Return the (x, y) coordinate for the center point of the cell that contains the specified text.  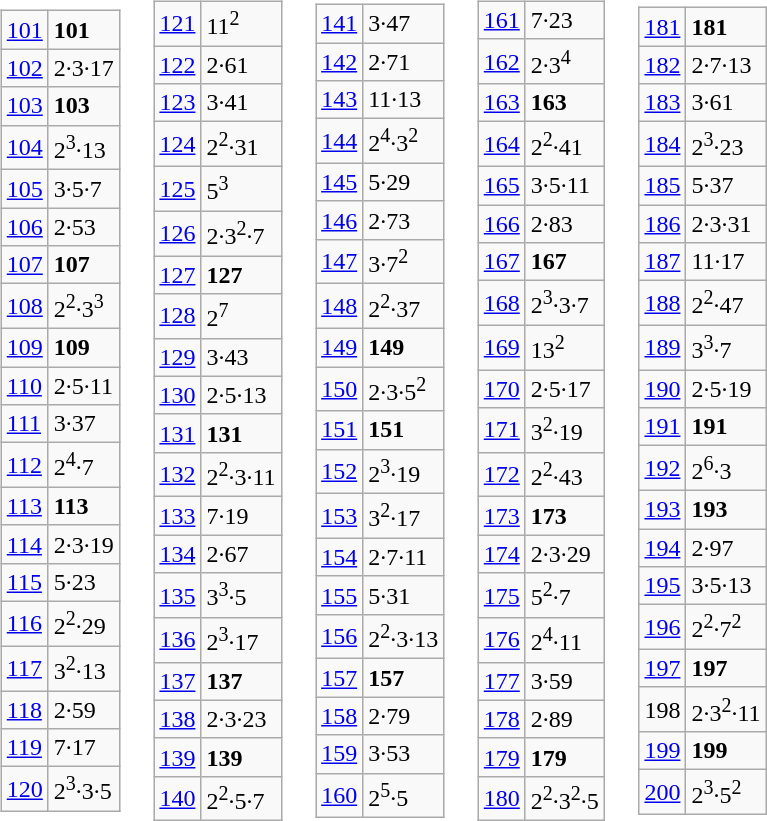
159 (340, 754)
2·7·11 (404, 557)
2·61 (241, 65)
110 (24, 386)
140 (178, 798)
32·17 (404, 516)
11·13 (404, 100)
186 (662, 224)
2·5·19 (726, 389)
154 (340, 557)
171 (502, 430)
188 (662, 304)
146 (340, 220)
195 (662, 586)
2·5·13 (241, 395)
2·5·17 (564, 389)
2·79 (404, 716)
145 (340, 182)
2·97 (726, 548)
22·43 (564, 474)
169 (502, 348)
53 (241, 188)
2·5·11 (84, 386)
23·23 (726, 144)
22·3·13 (404, 636)
2·34 (564, 62)
23·17 (241, 640)
32·19 (564, 430)
2·59 (84, 709)
3·5·11 (564, 185)
120 (24, 790)
22·5·7 (241, 798)
3·47 (404, 23)
142 (340, 62)
170 (502, 389)
119 (24, 748)
174 (502, 554)
3·5·13 (726, 586)
135 (178, 596)
3·5·7 (84, 189)
3·41 (241, 103)
187 (662, 262)
108 (24, 306)
2·3·31 (726, 224)
5·23 (84, 582)
5·29 (404, 182)
7·19 (241, 516)
23·3·7 (564, 304)
143 (340, 100)
147 (340, 262)
27 (241, 316)
23·3·5 (84, 790)
180 (502, 798)
134 (178, 554)
116 (24, 624)
22·72 (726, 628)
33·5 (241, 596)
23·19 (404, 472)
158 (340, 716)
148 (340, 306)
123 (178, 103)
2·32·11 (726, 710)
102 (24, 68)
2·3·29 (564, 554)
104 (24, 148)
25·5 (404, 796)
22·32·5 (564, 798)
24·7 (84, 466)
3·72 (404, 262)
22·29 (84, 624)
125 (178, 188)
111 (24, 424)
23·52 (726, 792)
3·37 (84, 424)
2·71 (404, 62)
144 (340, 142)
185 (662, 185)
176 (502, 640)
184 (662, 144)
32·13 (84, 668)
33·7 (726, 348)
126 (178, 234)
118 (24, 709)
24·11 (564, 640)
130 (178, 395)
2·3·17 (84, 68)
3·43 (241, 357)
182 (662, 65)
124 (178, 144)
152 (340, 472)
133 (178, 516)
22·41 (564, 144)
11·17 (726, 262)
105 (24, 189)
121 (178, 24)
150 (340, 390)
2·7·13 (726, 65)
2·3·19 (84, 544)
2·3·52 (404, 390)
3·61 (726, 103)
115 (24, 582)
128 (178, 316)
22·33 (84, 306)
23·13 (84, 148)
138 (178, 719)
5·31 (404, 595)
114 (24, 544)
2·89 (564, 719)
198 (662, 710)
22·47 (726, 304)
196 (662, 628)
183 (662, 103)
2·3·23 (241, 719)
2·32·7 (241, 234)
24·32 (404, 142)
3·59 (564, 681)
22·31 (241, 144)
26·3 (726, 468)
3·53 (404, 754)
2·83 (564, 224)
153 (340, 516)
122 (178, 65)
190 (662, 389)
155 (340, 595)
52·7 (564, 596)
177 (502, 681)
2·67 (241, 554)
2·73 (404, 220)
106 (24, 227)
165 (502, 185)
200 (662, 792)
161 (502, 20)
117 (24, 668)
160 (340, 796)
156 (340, 636)
5·37 (726, 185)
2·53 (84, 227)
129 (178, 357)
194 (662, 548)
175 (502, 596)
22·3·11 (241, 474)
178 (502, 719)
166 (502, 224)
192 (662, 468)
22·37 (404, 306)
164 (502, 144)
7·23 (564, 20)
189 (662, 348)
168 (502, 304)
141 (340, 23)
7·17 (84, 748)
172 (502, 474)
136 (178, 640)
162 (502, 62)
